Locate the cell with the specified text and output its [X, Y] center coordinate. 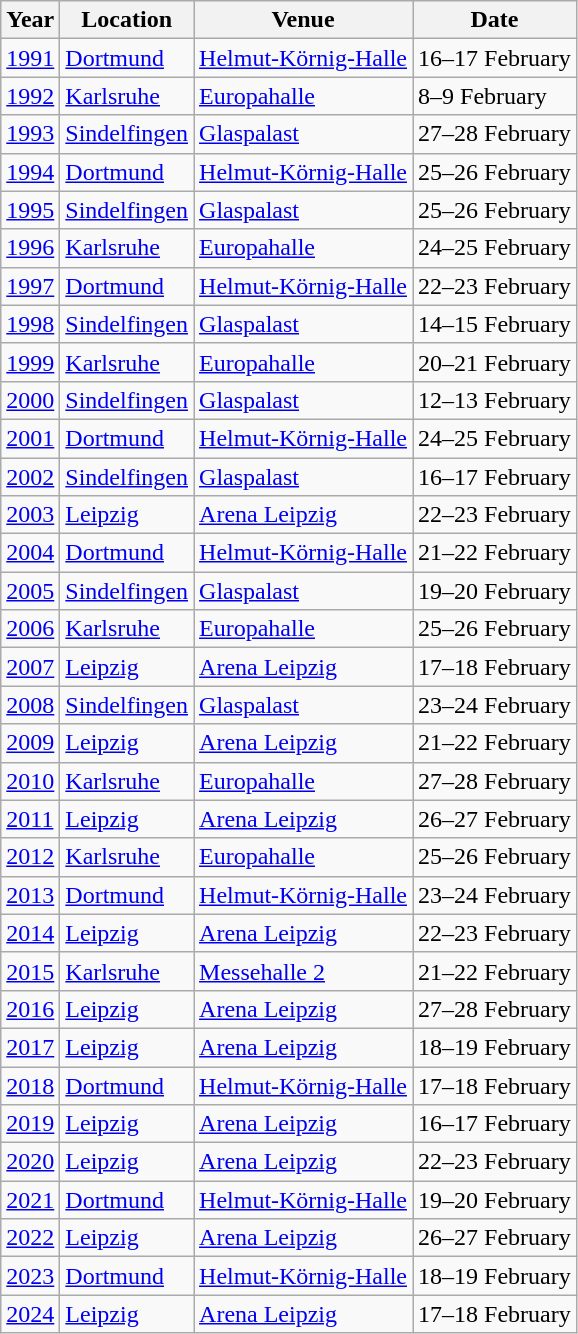
20–21 February [495, 362]
2003 [30, 515]
2016 [30, 1009]
2010 [30, 781]
2022 [30, 1238]
2005 [30, 591]
2017 [30, 1047]
1996 [30, 248]
2020 [30, 1162]
2007 [30, 667]
2021 [30, 1200]
2013 [30, 895]
8–9 February [495, 96]
12–13 February [495, 400]
2024 [30, 1314]
1997 [30, 286]
1991 [30, 58]
1998 [30, 324]
14–15 February [495, 324]
2015 [30, 971]
1992 [30, 96]
Location [127, 20]
1993 [30, 134]
2023 [30, 1276]
1994 [30, 172]
2006 [30, 629]
2012 [30, 857]
1995 [30, 210]
2004 [30, 553]
2001 [30, 438]
2011 [30, 819]
2002 [30, 477]
2014 [30, 933]
2000 [30, 400]
Venue [304, 20]
2019 [30, 1124]
Messehalle 2 [304, 971]
2018 [30, 1085]
1999 [30, 362]
2009 [30, 743]
Date [495, 20]
Year [30, 20]
2008 [30, 705]
